Detect which cell encompasses the target text, then output its (x, y) center coordinate. 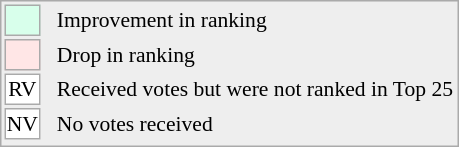
NV (22, 124)
Improvement in ranking (254, 20)
Received votes but were not ranked in Top 25 (254, 90)
No votes received (254, 124)
Drop in ranking (254, 55)
RV (22, 90)
